Pinpoint the cell where the given text exists, returning its [x, y] midpoint coordinate. 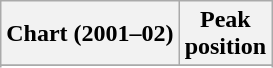
Chart (2001–02) [90, 34]
Peakposition [225, 34]
